Find where the given text appears and provide that cell's center as [x, y] coordinate. 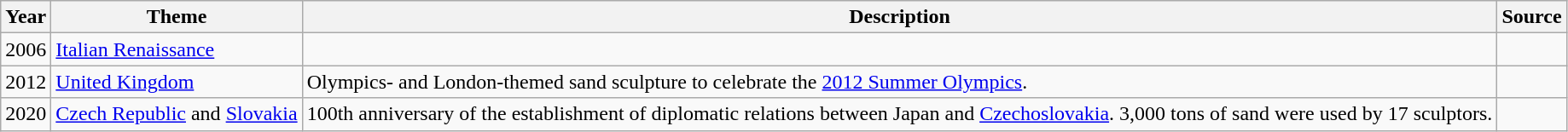
United Kingdom [177, 82]
Source [1532, 17]
100th anniversary of the establishment of diplomatic relations between Japan and Czechoslovakia. 3,000 tons of sand were used by 17 sculptors. [899, 114]
Description [899, 17]
Theme [177, 17]
Czech Republic and Slovakia [177, 114]
2012 [26, 82]
Year [26, 17]
Italian Renaissance [177, 49]
2020 [26, 114]
2006 [26, 49]
Olympics- and London-themed sand sculpture to celebrate the 2012 Summer Olympics. [899, 82]
